Output the (x, y) coordinate of the center of the cell containing the given text.  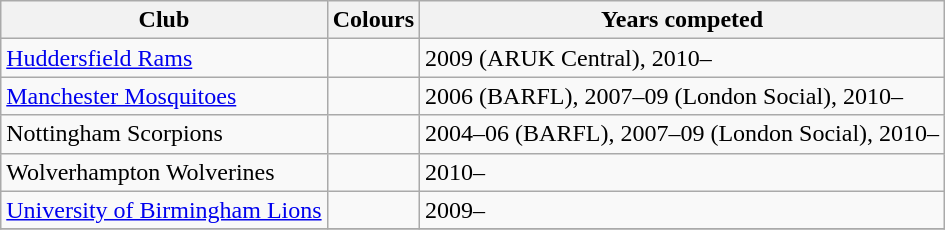
2006 (BARFL), 2007–09 (London Social), 2010– (682, 96)
Club (164, 20)
Manchester Mosquitoes (164, 96)
Years competed (682, 20)
Nottingham Scorpions (164, 134)
2010– (682, 172)
2009– (682, 210)
Colours (373, 20)
2009 (ARUK Central), 2010– (682, 58)
Wolverhampton Wolverines (164, 172)
Huddersfield Rams (164, 58)
University of Birmingham Lions (164, 210)
2004–06 (BARFL), 2007–09 (London Social), 2010– (682, 134)
